Return (x, y) of the center of cell containing provided text 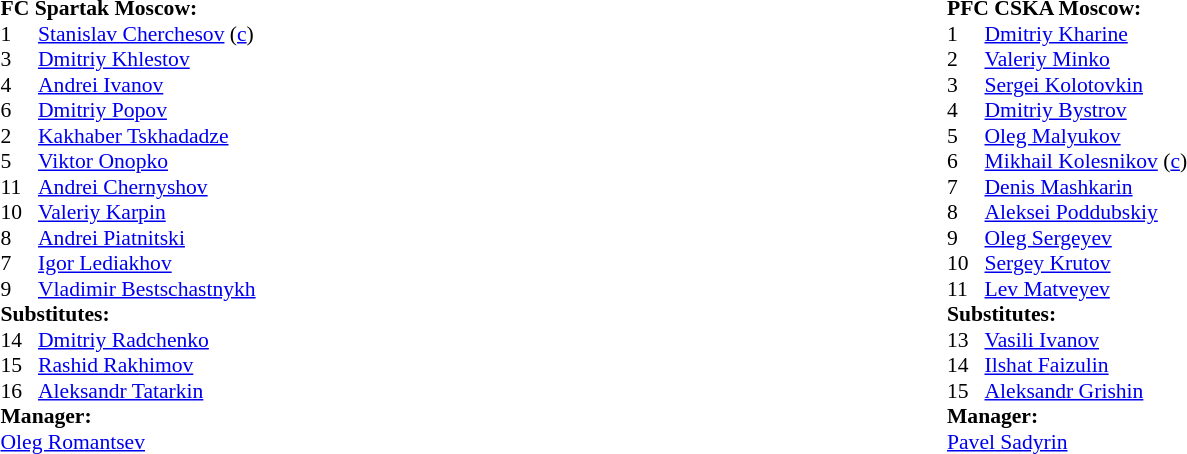
Denis Mashkarin (1086, 187)
Vasili Ivanov (1086, 340)
Aleksei Poddubskiy (1086, 213)
Dmitriy Kharine (1086, 34)
Aleksandr Grishin (1086, 391)
Dmitriy Khlestov (147, 59)
Viktor Onopko (147, 161)
Ilshat Faizulin (1086, 365)
Andrei Piatnitski (147, 238)
Dmitriy Radchenko (147, 340)
Valeriy Minko (1086, 59)
Valeriy Karpin (147, 213)
Mikhail Kolesnikov (c) (1086, 161)
Lev Matveyev (1086, 289)
Vladimir Bestschastnykh (147, 289)
Sergey Krutov (1086, 263)
Aleksandr Tatarkin (147, 391)
Igor Lediakhov (147, 263)
Stanislav Cherchesov (c) (147, 34)
Dmitriy Bystrov (1086, 111)
16 (19, 391)
Oleg Sergeyev (1086, 238)
13 (966, 340)
Andrei Ivanov (147, 85)
Kakhaber Tskhadadze (147, 136)
Sergei Kolotovkin (1086, 85)
Rashid Rakhimov (147, 365)
Dmitriy Popov (147, 111)
Oleg Malyukov (1086, 136)
Andrei Chernyshov (147, 187)
